Pinpoint the cell where the given text exists, returning its [x, y] midpoint coordinate. 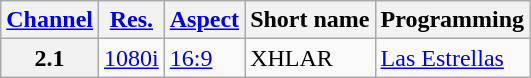
Las Estrellas [452, 58]
Res. [132, 20]
XHLAR [310, 58]
Programming [452, 20]
16:9 [204, 58]
1080i [132, 58]
Aspect [204, 20]
2.1 [50, 58]
Channel [50, 20]
Short name [310, 20]
